Scan for the cell matching the given text and deliver its (x, y) coordinate at center. 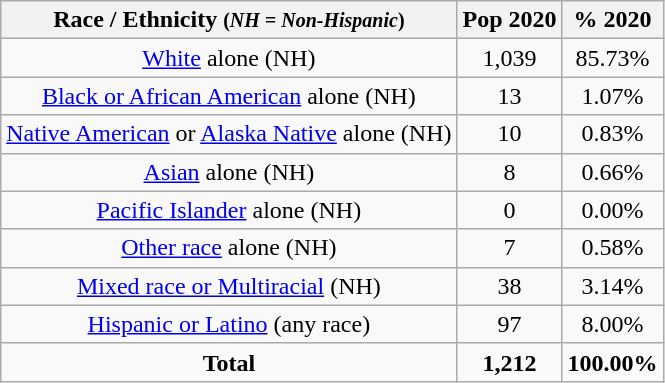
8 (510, 172)
Total (229, 362)
10 (510, 134)
Pacific Islander alone (NH) (229, 210)
0.66% (612, 172)
1.07% (612, 96)
7 (510, 248)
Mixed race or Multiracial (NH) (229, 286)
Race / Ethnicity (NH = Non-Hispanic) (229, 20)
0.00% (612, 210)
Black or African American alone (NH) (229, 96)
85.73% (612, 58)
97 (510, 324)
Pop 2020 (510, 20)
Asian alone (NH) (229, 172)
% 2020 (612, 20)
Hispanic or Latino (any race) (229, 324)
38 (510, 286)
100.00% (612, 362)
1,212 (510, 362)
Native American or Alaska Native alone (NH) (229, 134)
0.83% (612, 134)
8.00% (612, 324)
1,039 (510, 58)
0 (510, 210)
0.58% (612, 248)
White alone (NH) (229, 58)
Other race alone (NH) (229, 248)
3.14% (612, 286)
13 (510, 96)
